Determine the (x, y) coordinate at the center of the cell enclosing the given text.  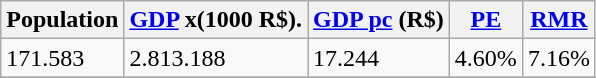
171.583 (62, 58)
2.813.188 (216, 58)
GDP pc (R$) (379, 20)
17.244 (379, 58)
GDP x(1000 R$). (216, 20)
Population (62, 20)
PE (486, 20)
7.16% (558, 58)
RMR (558, 20)
4.60% (486, 58)
